Search for the cell housing the specified text and yield its (x, y) center coordinate. 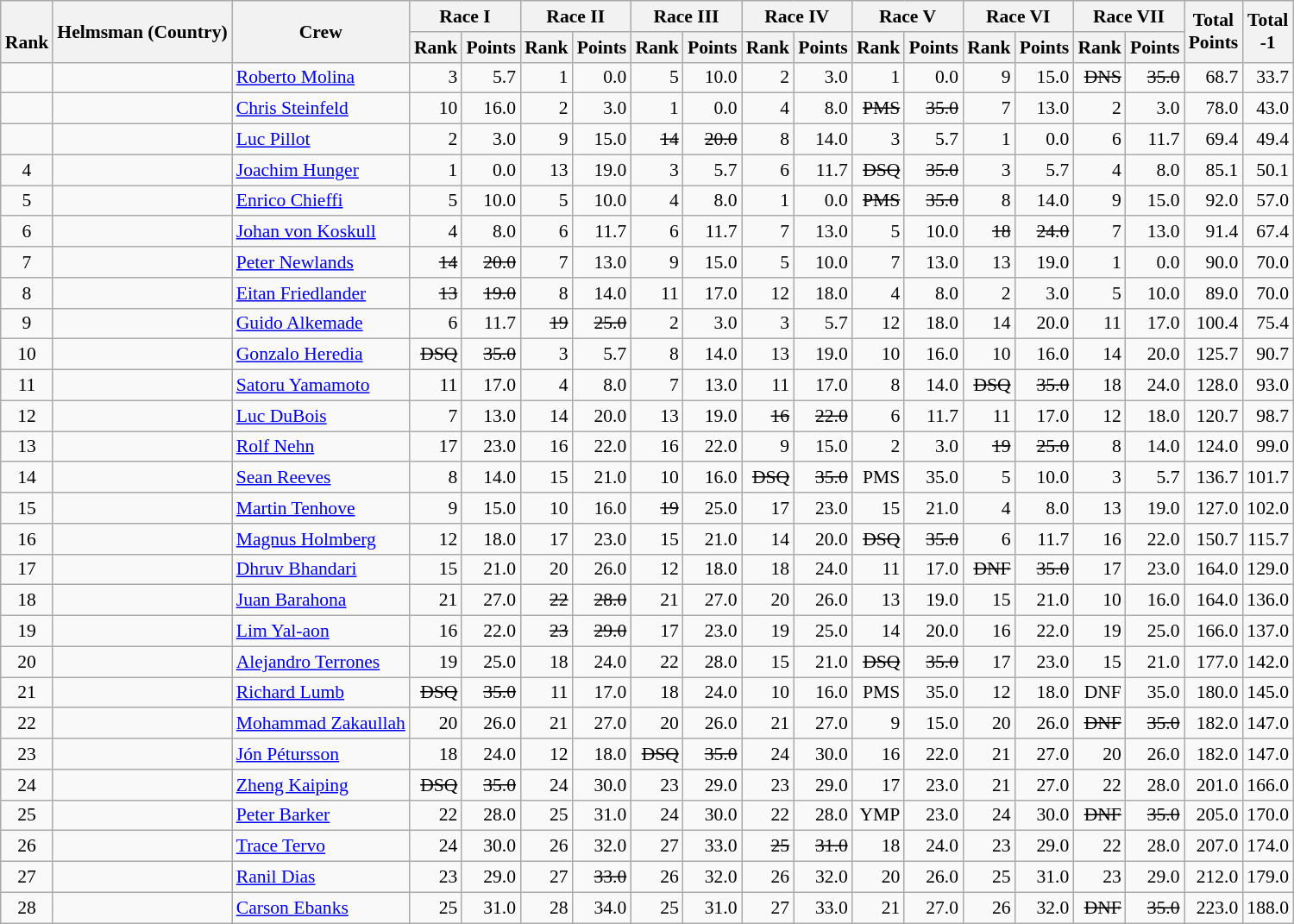
Trace Tervo (321, 846)
136.7 (1214, 478)
101.7 (1268, 478)
174.0 (1268, 846)
Ranil Dias (321, 877)
188.0 (1268, 908)
223.0 (1214, 908)
DNS (1099, 78)
Magnus Holmberg (321, 539)
201.0 (1214, 785)
137.0 (1268, 632)
Guido Alkemade (321, 324)
50.1 (1268, 170)
Helmsman (Country) (141, 31)
Eitan Friedlander (321, 293)
85.1 (1214, 170)
Satoru Yamamoto (321, 386)
128.0 (1214, 386)
33.7 (1268, 78)
92.0 (1214, 201)
Total Points (1214, 31)
125.7 (1214, 355)
67.4 (1268, 232)
127.0 (1214, 508)
207.0 (1214, 846)
177.0 (1214, 662)
75.4 (1268, 324)
Sean Reeves (321, 478)
Jón Pétursson (321, 754)
100.4 (1214, 324)
Race III (686, 16)
69.4 (1214, 140)
78.0 (1214, 109)
Total-1 (1268, 31)
Race VII (1128, 16)
115.7 (1268, 539)
YMP (878, 815)
Rolf Nehn (321, 447)
Race IV (797, 16)
129.0 (1268, 569)
124.0 (1214, 447)
150.7 (1214, 539)
170.0 (1268, 815)
93.0 (1268, 386)
Richard Lumb (321, 693)
Johan von Koskull (321, 232)
Chris Steinfeld (321, 109)
Gonzalo Heredia (321, 355)
Martin Tenhove (321, 508)
Dhruv Bhandari (321, 569)
179.0 (1268, 877)
91.4 (1214, 232)
Peter Barker (321, 815)
90.0 (1214, 262)
Race V (908, 16)
Juan Barahona (321, 600)
Mohammad Zakaullah (321, 724)
Race I (465, 16)
98.7 (1268, 416)
43.0 (1268, 109)
Alejandro Terrones (321, 662)
Joachim Hunger (321, 170)
Lim Yal-aon (321, 632)
49.4 (1268, 140)
205.0 (1214, 815)
Luc DuBois (321, 416)
136.0 (1268, 600)
102.0 (1268, 508)
90.7 (1268, 355)
120.7 (1214, 416)
Race VI (1018, 16)
Race II (575, 16)
145.0 (1268, 693)
Crew (321, 31)
89.0 (1214, 293)
142.0 (1268, 662)
180.0 (1214, 693)
212.0 (1214, 877)
34.0 (602, 908)
Roberto Molina (321, 78)
Enrico Chieffi (321, 201)
99.0 (1268, 447)
68.7 (1214, 78)
Carson Ebanks (321, 908)
Peter Newlands (321, 262)
Zheng Kaiping (321, 785)
57.0 (1268, 201)
Luc Pillot (321, 140)
